Determine the [X, Y] coordinate at the center of the cell enclosing the given text.  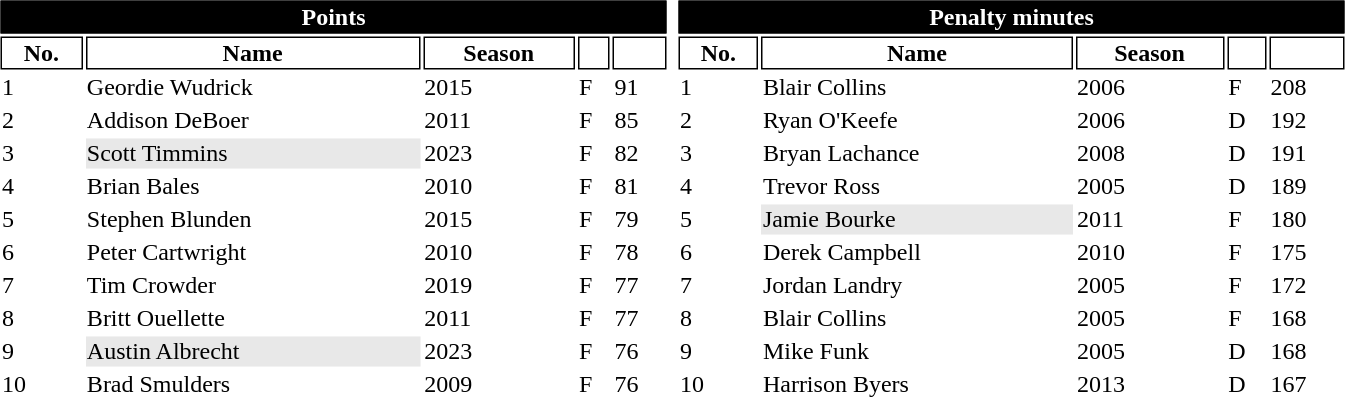
Addison DeBoer [252, 121]
76 [640, 351]
Tim Crowder [252, 285]
Jamie Bourke [916, 219]
Jordan Landry [916, 285]
2019 [499, 285]
78 [640, 253]
85 [640, 121]
Stephen Blunden [252, 219]
Penalty minutes [1011, 16]
2008 [1150, 153]
Britt Ouellette [252, 319]
82 [640, 153]
Ryan O'Keefe [916, 121]
Trevor Ross [916, 187]
Austin Albrecht [252, 351]
91 [640, 87]
79 [640, 219]
Brian Bales [252, 187]
Bryan Lachance [916, 153]
Mike Funk [916, 351]
Geordie Wudrick [252, 87]
192 [1306, 121]
189 [1306, 187]
172 [1306, 285]
Derek Campbell [916, 253]
Points [333, 16]
Scott Timmins [252, 153]
208 [1306, 87]
180 [1306, 219]
Peter Cartwright [252, 253]
191 [1306, 153]
81 [640, 187]
175 [1306, 253]
